For the text-containing cell, return its midpoint in (X, Y) coordinate format. 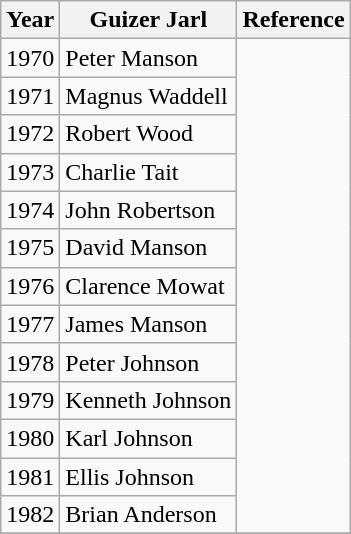
Clarence Mowat (148, 286)
1978 (30, 362)
David Manson (148, 248)
1971 (30, 96)
1980 (30, 438)
Ellis Johnson (148, 477)
John Robertson (148, 210)
Peter Manson (148, 58)
1973 (30, 172)
1970 (30, 58)
Reference (294, 20)
1977 (30, 324)
Peter Johnson (148, 362)
Kenneth Johnson (148, 400)
Charlie Tait (148, 172)
1972 (30, 134)
James Manson (148, 324)
1974 (30, 210)
Robert Wood (148, 134)
Year (30, 20)
Karl Johnson (148, 438)
1976 (30, 286)
1979 (30, 400)
1982 (30, 515)
Magnus Waddell (148, 96)
Guizer Jarl (148, 20)
1975 (30, 248)
1981 (30, 477)
Brian Anderson (148, 515)
